Search for the cell housing the specified text and yield its [X, Y] center coordinate. 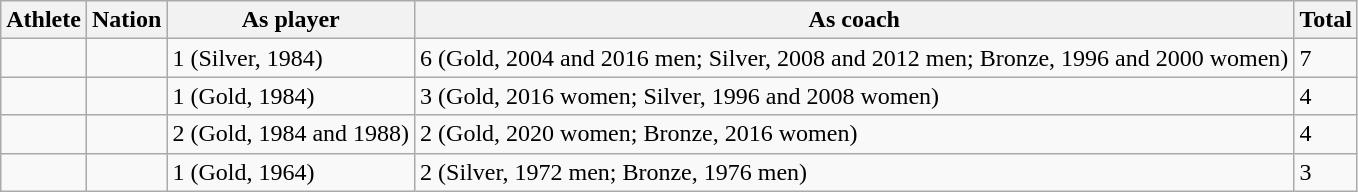
Nation [126, 20]
3 [1326, 172]
1 (Silver, 1984) [291, 58]
1 (Gold, 1984) [291, 96]
6 (Gold, 2004 and 2016 men; Silver, 2008 and 2012 men; Bronze, 1996 and 2000 women) [854, 58]
As player [291, 20]
2 (Gold, 1984 and 1988) [291, 134]
1 (Gold, 1964) [291, 172]
3 (Gold, 2016 women; Silver, 1996 and 2008 women) [854, 96]
2 (Gold, 2020 women; Bronze, 2016 women) [854, 134]
Athlete [44, 20]
Total [1326, 20]
As coach [854, 20]
2 (Silver, 1972 men; Bronze, 1976 men) [854, 172]
7 [1326, 58]
